Provide the (X, Y) coordinate of the cell's center where the given text is located.  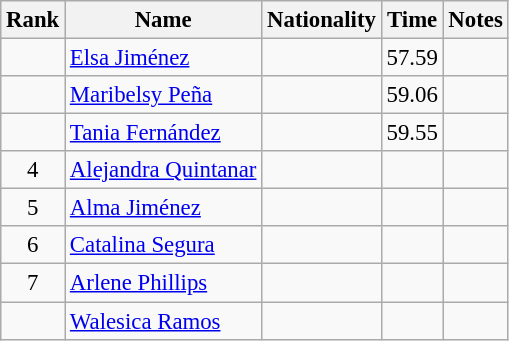
59.55 (412, 133)
Alejandra Quintanar (164, 170)
Catalina Segura (164, 245)
7 (33, 283)
6 (33, 245)
Alma Jiménez (164, 208)
57.59 (412, 58)
Tania Fernández (164, 133)
Elsa Jiménez (164, 58)
4 (33, 170)
59.06 (412, 95)
Arlene Phillips (164, 283)
Notes (476, 20)
Nationality (322, 20)
5 (33, 208)
Maribelsy Peña (164, 95)
Time (412, 20)
Name (164, 20)
Rank (33, 20)
Walesica Ramos (164, 321)
